Locate the cell with the specified text and output its (x, y) center coordinate. 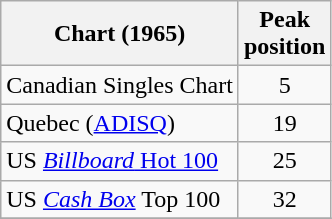
Canadian Singles Chart (120, 85)
19 (284, 123)
Quebec (ADISQ) (120, 123)
US Cash Box Top 100 (120, 199)
Peakposition (284, 34)
32 (284, 199)
Chart (1965) (120, 34)
US Billboard Hot 100 (120, 161)
5 (284, 85)
25 (284, 161)
